Determine the (x, y) coordinate at the center of the cell enclosing the given text.  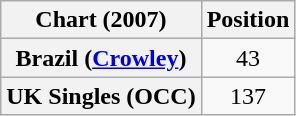
Chart (2007) (101, 20)
137 (248, 96)
43 (248, 58)
UK Singles (OCC) (101, 96)
Brazil (Crowley) (101, 58)
Position (248, 20)
